Provide the [x, y] coordinate of the cell's center where the given text is located.  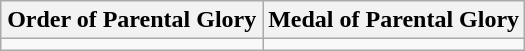
Order of Parental Glory [132, 20]
Medal of Parental Glory [394, 20]
